Determine the [X, Y] coordinate at the center of the cell enclosing the given text.  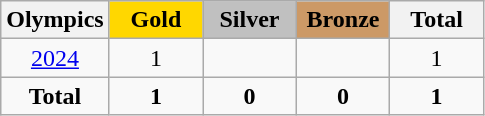
Gold [156, 20]
Silver [250, 20]
2024 [55, 58]
Olympics [55, 20]
Bronze [343, 20]
